From the cell containing the given text, extract its center point as [x, y] coordinate. 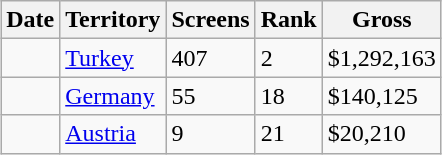
Date [30, 20]
Rank [288, 20]
Germany [113, 96]
Screens [210, 20]
2 [288, 58]
Territory [113, 20]
407 [210, 58]
18 [288, 96]
9 [210, 134]
Austria [113, 134]
$140,125 [382, 96]
Turkey [113, 58]
55 [210, 96]
21 [288, 134]
Gross [382, 20]
$20,210 [382, 134]
$1,292,163 [382, 58]
